Extract the (x, y) coordinate from the center of the cell holding the provided text.  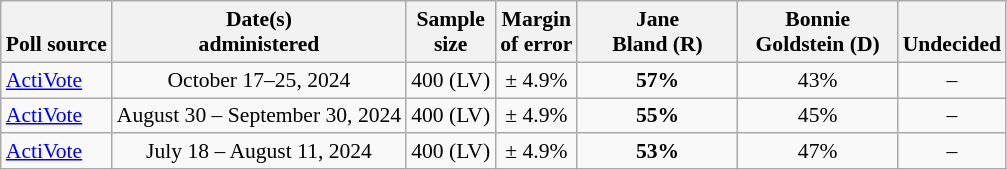
55% (657, 116)
Marginof error (536, 32)
Undecided (952, 32)
August 30 – September 30, 2024 (259, 116)
JaneBland (R) (657, 32)
53% (657, 152)
47% (818, 152)
Samplesize (450, 32)
BonnieGoldstein (D) (818, 32)
Date(s)administered (259, 32)
43% (818, 80)
57% (657, 80)
45% (818, 116)
Poll source (56, 32)
October 17–25, 2024 (259, 80)
July 18 – August 11, 2024 (259, 152)
